Locate the cell with the specified text and output its (X, Y) center coordinate. 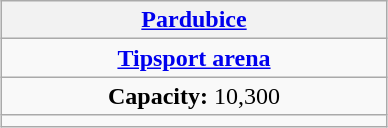
Tipsport arena (194, 58)
Pardubice (194, 20)
Capacity: 10,300 (194, 96)
